Locate the cell with the specified text and output its [x, y] center coordinate. 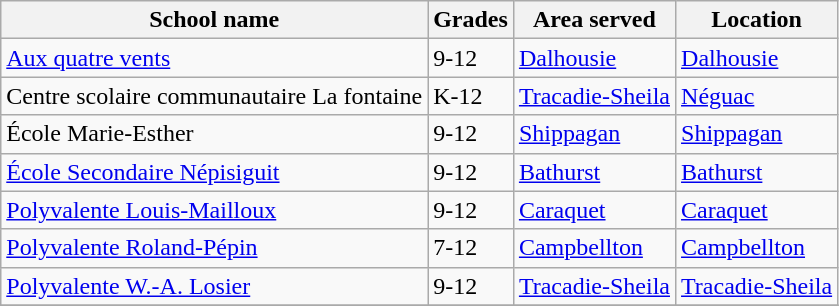
École Marie-Esther [214, 134]
Area served [594, 20]
Centre scolaire communautaire La fontaine [214, 96]
Aux quatre vents [214, 58]
7-12 [471, 248]
École Secondaire Népisiguit [214, 172]
Polyvalente W.-A. Losier [214, 286]
Polyvalente Louis-Mailloux [214, 210]
Grades [471, 20]
Polyvalente Roland-Pépin [214, 248]
Néguac [757, 96]
Location [757, 20]
School name [214, 20]
K-12 [471, 96]
